Find where the given text appears and provide that cell's center as [X, Y] coordinate. 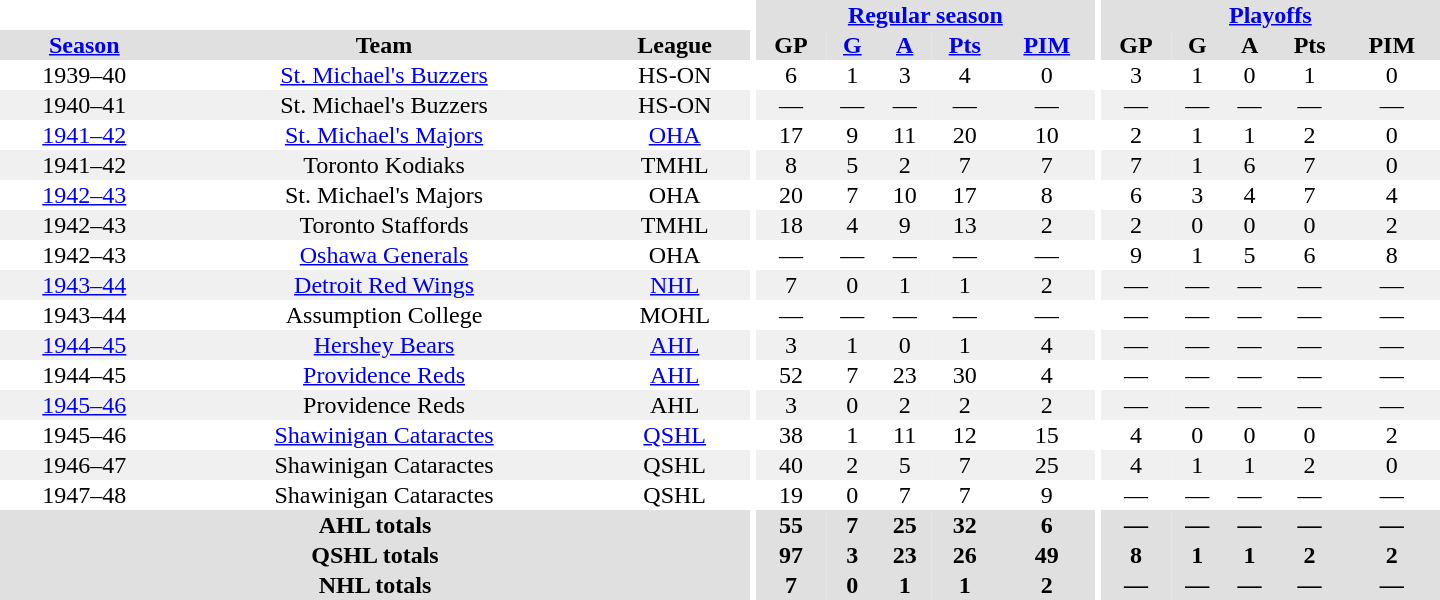
NHL totals [375, 585]
League [674, 45]
26 [965, 555]
32 [965, 525]
QSHL totals [375, 555]
AHL totals [375, 525]
38 [791, 435]
49 [1047, 555]
1946–47 [84, 465]
52 [791, 375]
Toronto Staffords [384, 225]
Detroit Red Wings [384, 285]
55 [791, 525]
Season [84, 45]
12 [965, 435]
1947–48 [84, 495]
Toronto Kodiaks [384, 165]
MOHL [674, 315]
Assumption College [384, 315]
40 [791, 465]
19 [791, 495]
13 [965, 225]
NHL [674, 285]
Playoffs [1270, 15]
Team [384, 45]
Oshawa Generals [384, 255]
30 [965, 375]
1940–41 [84, 105]
1939–40 [84, 75]
15 [1047, 435]
Hershey Bears [384, 345]
18 [791, 225]
97 [791, 555]
Regular season [926, 15]
